Return the (x, y) coordinate for the center point of the cell that contains the specified text.  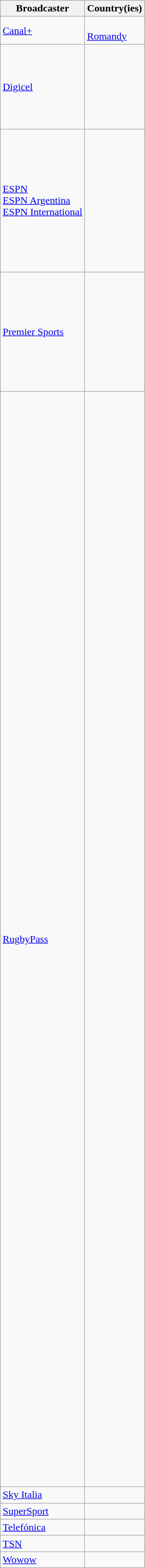
Country(ies) (114, 9)
Romandy (114, 31)
Wowow (43, 1559)
RugbyPass (43, 939)
Digicel (43, 87)
TSN (43, 1543)
Premier Sports (43, 332)
Canal+ (43, 31)
ESPNESPN ArgentinaESPN International (43, 201)
Telefónica (43, 1527)
Broadcaster (43, 9)
SuperSport (43, 1511)
Sky Italia (43, 1495)
